Pinpoint the cell where the given text exists, returning its (x, y) midpoint coordinate. 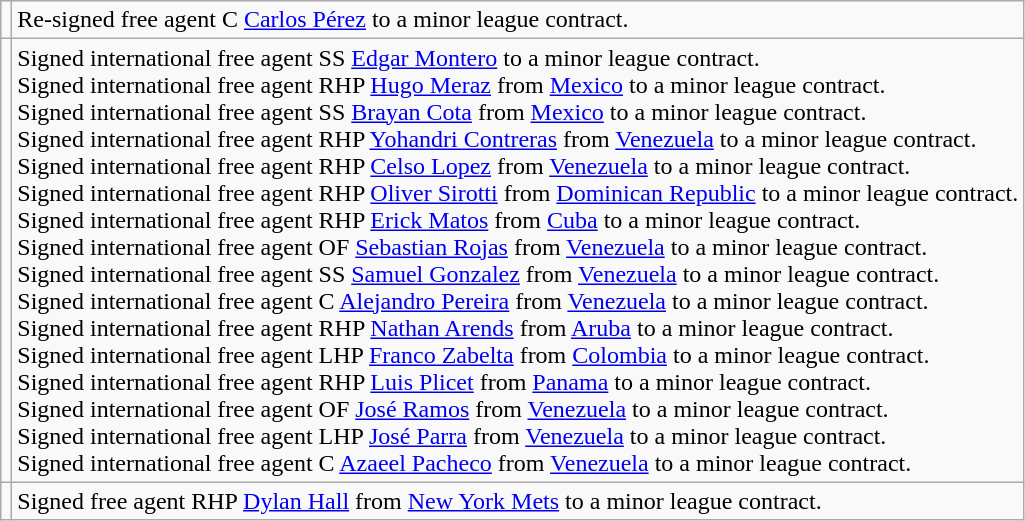
Re-signed free agent C Carlos Pérez to a minor league contract. (518, 20)
Signed free agent RHP Dylan Hall from New York Mets to a minor league contract. (518, 501)
